Determine the (x, y) coordinate at the center of the cell enclosing the given text.  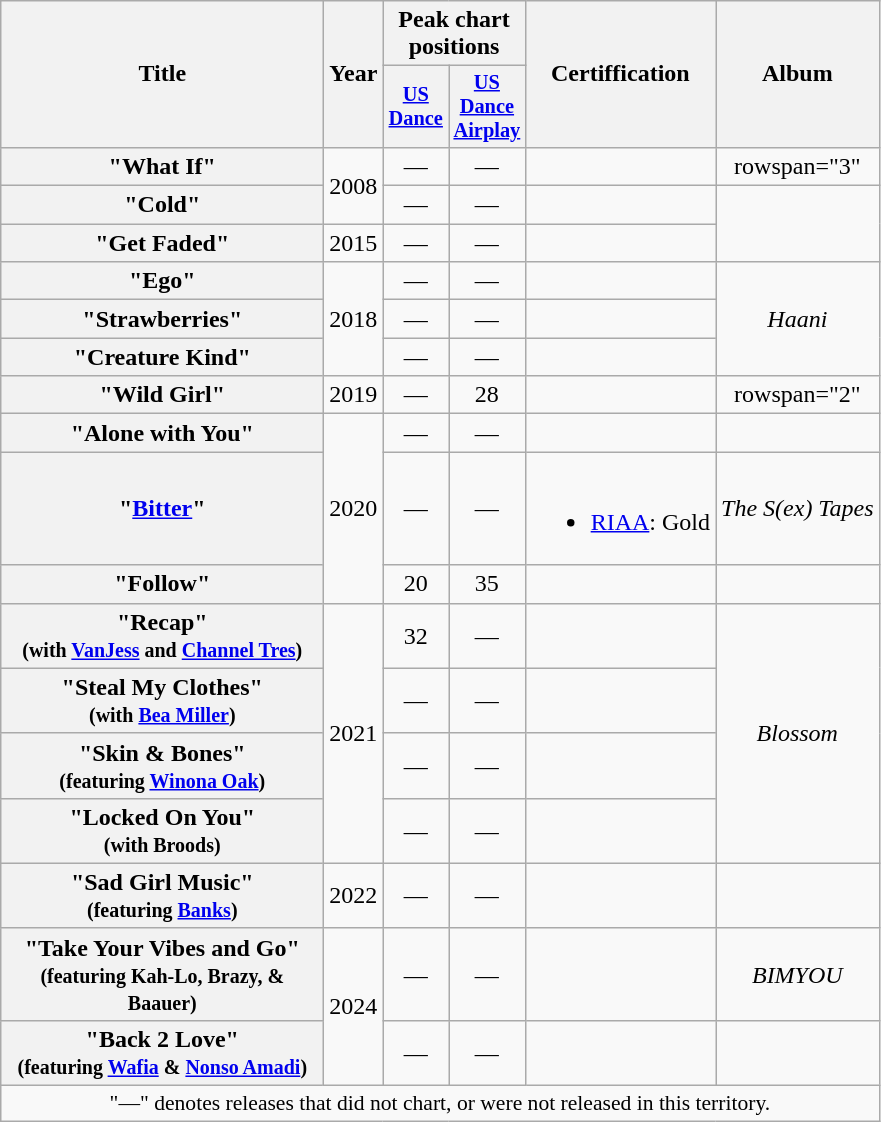
Album (798, 74)
2018 (354, 319)
Peak chart positions (454, 34)
rowspan="2" (798, 395)
"Ego" (162, 281)
"Sad Girl Music" (featuring Banks) (162, 896)
"Follow" (162, 584)
28 (488, 395)
The S(ex) Tapes (798, 508)
"Recap"(with VanJess and Channel Tres) (162, 636)
"What If" (162, 166)
BIMYOU (798, 974)
"Take Your Vibes and Go" (featuring Kah-Lo, Brazy, & Baauer) (162, 974)
"Creature Kind" (162, 357)
Certiffication (620, 74)
"Skin & Bones"(featuring Winona Oak) (162, 766)
20 (416, 584)
2024 (354, 1006)
rowspan="3" (798, 166)
"Wild Girl" (162, 395)
2020 (354, 508)
2021 (354, 733)
"Strawberries" (162, 319)
2015 (354, 243)
35 (488, 584)
Haani (798, 319)
32 (416, 636)
Year (354, 74)
"Cold" (162, 205)
2019 (354, 395)
"Get Faded" (162, 243)
"Alone with You" (162, 433)
"Bitter" (162, 508)
"—" denotes releases that did not chart, or were not released in this territory. (440, 1104)
"Back 2 Love" (featuring Wafia & Nonso Amadi) (162, 1052)
Blossom (798, 733)
RIAA: Gold (620, 508)
"Locked On You" (with Broods) (162, 830)
2008 (354, 185)
"Steal My Clothes" (with Bea Miller) (162, 700)
Title (162, 74)
2022 (354, 896)
USDance Airplay (488, 107)
USDance (416, 107)
